Find where the given text appears and provide that cell's center as (X, Y) coordinate. 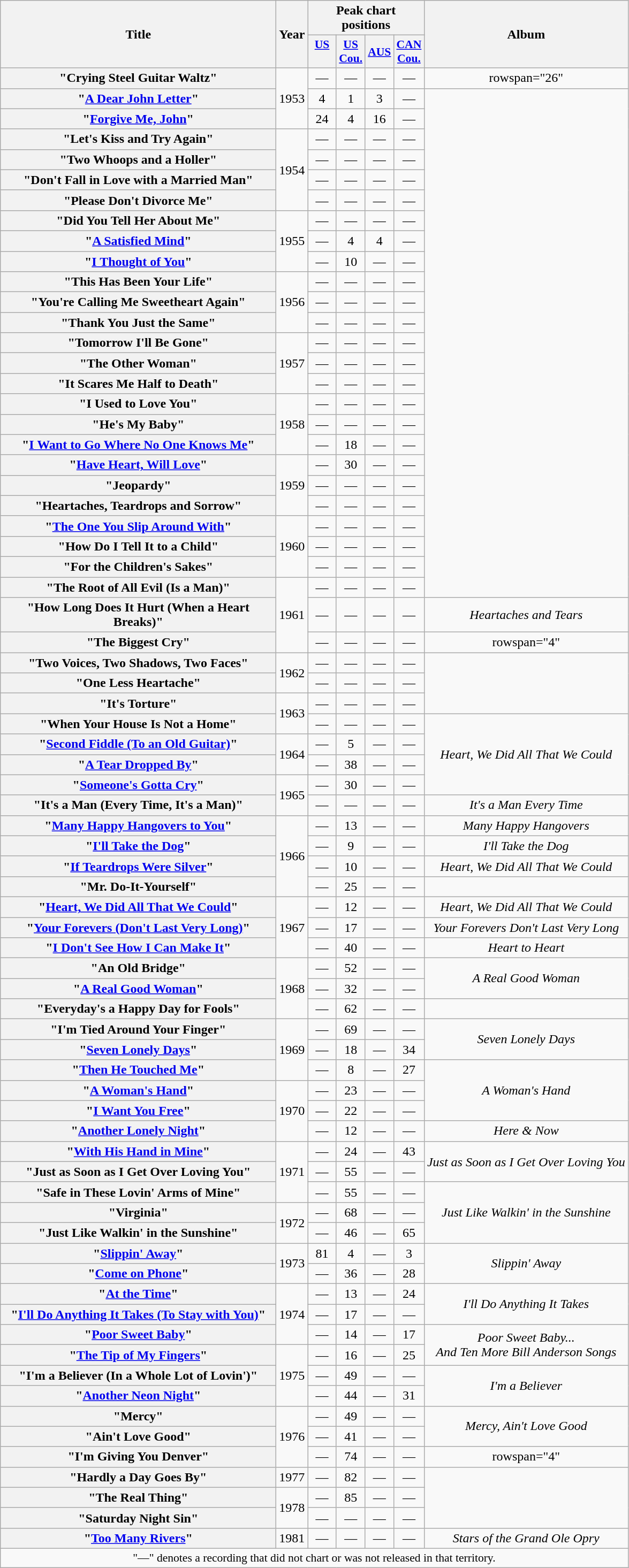
1960 (292, 546)
"Your Forevers (Don't Last Very Long)" (138, 927)
Here & Now (526, 1131)
"Did You Tell Her About Me" (138, 220)
"Many Happy Hangovers to You" (138, 825)
52 (351, 968)
"I'll Take the Dog" (138, 846)
"Someone's Gotta Cry" (138, 785)
I'll Take the Dog (526, 846)
Your Forevers Don't Last Very Long (526, 927)
"Two Whoops and a Holler" (138, 159)
"With His Hand in Mine" (138, 1151)
"Saturday Night Sin" (138, 1518)
"Another Lonely Night" (138, 1131)
Just as Soon as I Get Over Loving You (526, 1161)
"—" denotes a recording that did not chart or was not released in that territory. (314, 1558)
"He's My Baby" (138, 424)
8 (351, 1070)
1964 (292, 754)
"I Thought of You" (138, 262)
Heartaches and Tears (526, 615)
"Another Neon Night" (138, 1396)
1978 (292, 1508)
"Two Voices, Two Shadows, Two Faces" (138, 663)
1976 (292, 1436)
"Poor Sweet Baby" (138, 1335)
"Forgive Me, John" (138, 119)
"The Tip of My Fingers" (138, 1355)
62 (351, 1009)
CANCou. (409, 51)
Title (138, 34)
"I'm a Believer (In a Whole Lot of Lovin')" (138, 1375)
"Crying Steel Guitar Waltz" (138, 78)
81 (322, 1253)
"Let's Kiss and Try Again" (138, 139)
"How Long Does It Hurt (When a Heart Breaks)" (138, 615)
1963 (292, 714)
36 (351, 1274)
"I'll Do Anything It Takes (To Stay with You)" (138, 1314)
rowspan="26" (526, 78)
"Safe in These Lovin' Arms of Mine" (138, 1192)
31 (409, 1396)
41 (351, 1436)
"I Want You Free" (138, 1111)
"For the Children's Sakes" (138, 567)
27 (409, 1070)
"The Real Thing" (138, 1497)
"Everyday's a Happy Day for Fools" (138, 1009)
"When Your House Is Not a Home" (138, 724)
"Heartaches, Teardrops and Sorrow" (138, 506)
82 (351, 1477)
USCou. (351, 51)
44 (351, 1396)
"Slippin' Away" (138, 1253)
"Ain't Love Good" (138, 1436)
"You're Calling Me Sweetheart Again" (138, 302)
It's a Man Every Time (526, 805)
"It's Torture" (138, 703)
"Hardly a Day Goes By" (138, 1477)
74 (351, 1457)
"The Biggest Cry" (138, 643)
"Just Like Walkin' in the Sunshine" (138, 1233)
Poor Sweet Baby...And Ten More Bill Anderson Songs (526, 1345)
1954 (292, 170)
Just Like Walkin' in the Sunshine (526, 1212)
1962 (292, 673)
"One Less Heartache" (138, 683)
1972 (292, 1222)
1956 (292, 302)
23 (351, 1090)
A Real Good Woman (526, 978)
Album (526, 34)
"A Tear Dropped By" (138, 764)
Stars of the Grand Ole Opry (526, 1538)
69 (351, 1029)
"Don't Fall in Love with a Married Man" (138, 180)
1 (351, 98)
"Too Many Rivers" (138, 1538)
Many Happy Hangovers (526, 825)
"This Has Been Your Life" (138, 282)
1968 (292, 989)
Mercy, Ain't Love Good (526, 1426)
I'll Do Anything It Takes (526, 1304)
"Please Don't Divorce Me" (138, 200)
1971 (292, 1172)
38 (351, 764)
"Just as Soon as I Get Over Loving You" (138, 1172)
"If Teardrops Were Silver" (138, 866)
"I'm Giving You Denver" (138, 1457)
65 (409, 1233)
"Virginia" (138, 1212)
Heart to Heart (526, 948)
Year (292, 34)
"I Want to Go Where No One Knows Me" (138, 445)
1965 (292, 795)
1977 (292, 1477)
"I Don't See How I Can Make It" (138, 948)
Slippin' Away (526, 1264)
"I'm Tied Around Your Finger" (138, 1029)
"An Old Bridge" (138, 968)
85 (351, 1497)
1969 (292, 1050)
US (322, 51)
1981 (292, 1538)
"The One You Slip Around With" (138, 526)
1975 (292, 1375)
"A Woman's Hand" (138, 1090)
43 (409, 1151)
I'm a Believer (526, 1386)
1974 (292, 1314)
1958 (292, 424)
1970 (292, 1111)
"It Scares Me Half to Death" (138, 384)
"It's a Man (Every Time, It's a Man)" (138, 805)
5 (351, 744)
1961 (292, 614)
14 (351, 1335)
"Heart, We Did All That We Could" (138, 907)
"Jeopardy" (138, 485)
68 (351, 1212)
1973 (292, 1264)
"Mercy" (138, 1416)
"Tomorrow I'll Be Gone" (138, 343)
1957 (292, 363)
9 (351, 846)
1967 (292, 927)
"A Satisfied Mind" (138, 241)
1959 (292, 485)
"The Root of All Evil (Is a Man)" (138, 587)
1955 (292, 241)
"Second Fiddle (To an Old Guitar)" (138, 744)
"Thank You Just the Same" (138, 323)
"Come on Phone" (138, 1274)
Seven Lonely Days (526, 1039)
40 (351, 948)
"How Do I Tell It to a Child" (138, 546)
32 (351, 989)
"I Used to Love You" (138, 404)
"A Dear John Letter" (138, 98)
1966 (292, 856)
34 (409, 1050)
"At the Time" (138, 1294)
"Mr. Do-It-Yourself" (138, 886)
Peak chart positions (366, 18)
"The Other Woman" (138, 363)
A Woman's Hand (526, 1090)
"Seven Lonely Days" (138, 1050)
"A Real Good Woman" (138, 989)
28 (409, 1274)
AUS (379, 51)
"Then He Touched Me" (138, 1070)
22 (351, 1111)
1953 (292, 98)
46 (351, 1233)
"Have Heart, Will Love" (138, 465)
